Return [X, Y] of the center of cell containing provided text 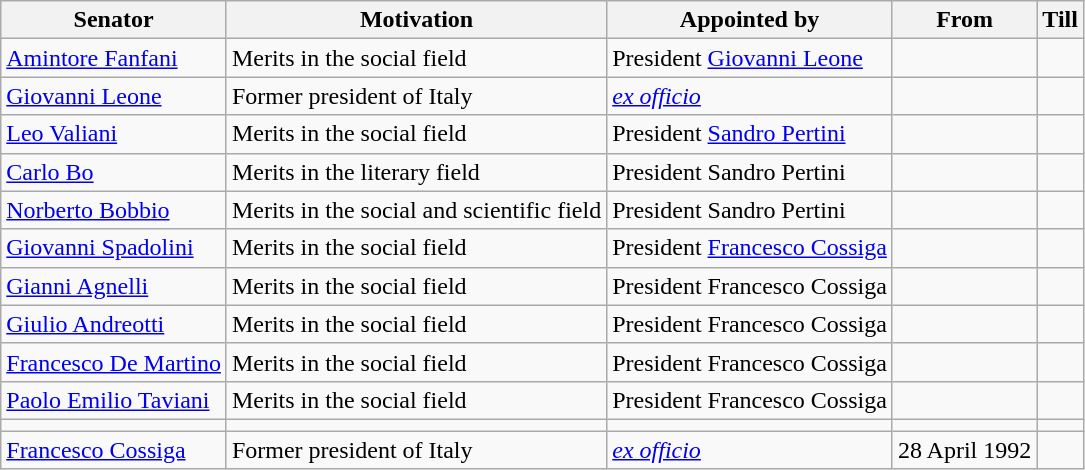
Merits in the literary field [416, 172]
President Giovanni Leone [750, 58]
Appointed by [750, 20]
Giulio Andreotti [114, 324]
Motivation [416, 20]
Leo Valiani [114, 134]
28 April 1992 [964, 449]
Norberto Bobbio [114, 210]
Merits in the social and scientific field [416, 210]
From [964, 20]
Amintore Fanfani [114, 58]
Giovanni Spadolini [114, 248]
Senator [114, 20]
Giovanni Leone [114, 96]
Francesco De Martino [114, 362]
Carlo Bo [114, 172]
Gianni Agnelli [114, 286]
Paolo Emilio Taviani [114, 400]
Francesco Cossiga [114, 449]
Till [1060, 20]
